Determine the (x, y) coordinate at the center of the cell enclosing the given text.  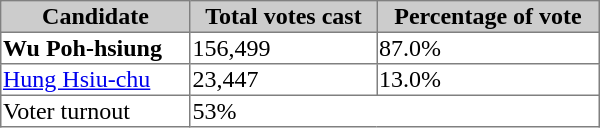
Wu Poh-hsiung (96, 48)
53% (394, 111)
87.0% (488, 48)
Total votes cast (284, 17)
23,447 (284, 80)
Hung Hsiu-chu (96, 80)
156,499 (284, 48)
Voter turnout (96, 111)
13.0% (488, 80)
Candidate (96, 17)
Percentage of vote (488, 17)
